Identify which cell holds the provided text, then report its (x, y) central coordinate. 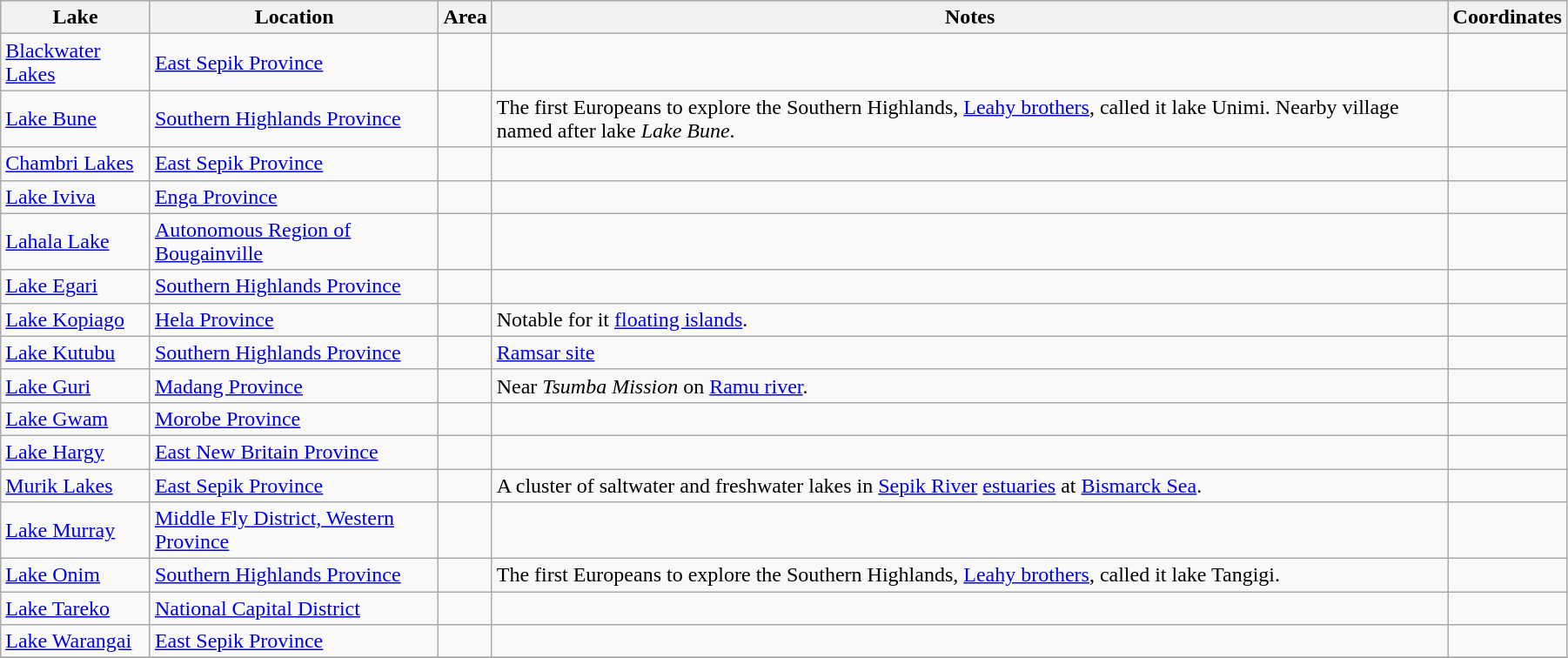
Lake Bune (76, 118)
Lake Kutubu (76, 352)
Lake Kopiago (76, 319)
Lake (76, 17)
Middle Fly District, Western Province (294, 531)
Hela Province (294, 319)
Lake Gwam (76, 419)
Lake Guri (76, 386)
Blackwater Lakes (76, 63)
Lake Iviva (76, 197)
Lake Hargy (76, 452)
National Capital District (294, 608)
Murik Lakes (76, 485)
Enga Province (294, 197)
Morobe Province (294, 419)
Lake Onim (76, 575)
East New Britain Province (294, 452)
The first Europeans to explore the Southern Highlands, Leahy brothers, called it lake Tangigi. (969, 575)
Lahala Lake (76, 242)
Autonomous Region of Bougainville (294, 242)
The first Europeans to explore the Southern Highlands, Leahy brothers, called it lake Unimi. Nearby village named after lake Lake Bune. (969, 118)
Chambri Lakes (76, 164)
Ramsar site (969, 352)
Notes (969, 17)
Notable for it floating islands. (969, 319)
Near Tsumba Mission on Ramu river. (969, 386)
Lake Tareko (76, 608)
Area (465, 17)
A cluster of saltwater and freshwater lakes in Sepik River estuaries at Bismarck Sea. (969, 485)
Location (294, 17)
Madang Province (294, 386)
Coordinates (1507, 17)
Lake Warangai (76, 641)
Lake Murray (76, 531)
Lake Egari (76, 286)
